Identify which cell holds the provided text, then report its (X, Y) central coordinate. 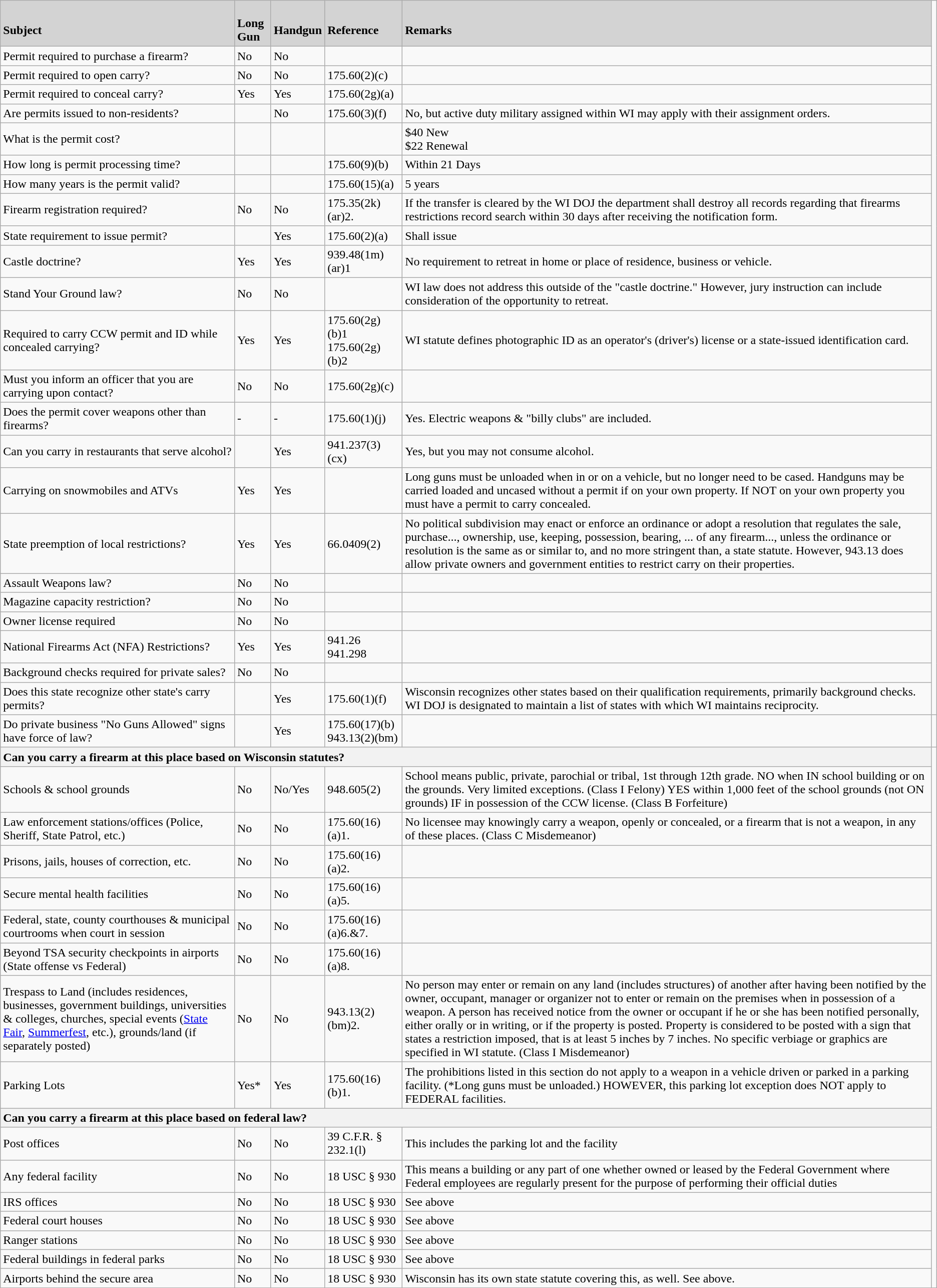
Castle doctrine? (118, 261)
175.60(16)(a)5. (363, 894)
Yes, but you may not consume alcohol. (667, 452)
Stand Your Ground law? (118, 293)
Does the permit cover weapons other than firearms? (118, 419)
Permit required to purchase a firearm? (118, 56)
What is the permit cost? (118, 139)
Secure mental health facilities (118, 894)
Permit required to conceal carry? (118, 94)
Ranger stations (118, 1240)
175.60(9)(b) (363, 165)
Remarks (667, 24)
175.60(17)(b) 943.13(2)(bm) (363, 731)
Yes* (252, 1085)
175.60(16)(a)8. (363, 959)
948.605(2) (363, 789)
No/Yes (297, 789)
Law enforcement stations/offices (Police, Sheriff, State Patrol, etc.) (118, 828)
Subject (118, 24)
Assault Weapons law? (118, 583)
175.60(2g)(c) (363, 387)
175.60(2g)(a) (363, 94)
Federal court houses (118, 1221)
175.35(2k)(ar)2. (363, 209)
Schools & school grounds (118, 789)
Prisons, jails, houses of correction, etc. (118, 861)
Beyond TSA security checkpoints in airports (State offense vs Federal) (118, 959)
Do private business "No Guns Allowed" signs have force of law? (118, 731)
175.60(3)(f) (363, 113)
Parking Lots (118, 1085)
IRS offices (118, 1202)
175.60(16)(b)1. (363, 1085)
Can you carry a firearm at this place based on federal law? (465, 1118)
66.0409(2) (363, 544)
Can you carry a firearm at this place based on Wisconsin statutes? (465, 757)
175.60(1)(j) (363, 419)
WI law does not address this outside of the "castle doctrine." However, jury instruction can include consideration of the opportunity to retreat. (667, 293)
Must you inform an officer that you are carrying upon contact? (118, 387)
175.60(16)(a)1. (363, 828)
Federal, state, county courthouses & municipal courtrooms when court in session (118, 926)
Background checks required for private sales? (118, 673)
Owner license required (118, 621)
Required to carry CCW permit and ID while concealed carrying? (118, 341)
941.26 941.298 (363, 647)
Airports behind the secure area (118, 1278)
$40 New$22 Renewal (667, 139)
Federal buildings in federal parks (118, 1259)
No, but active duty military assigned within WI may apply with their assignment orders. (667, 113)
State preemption of local restrictions? (118, 544)
No licensee may knowingly carry a weapon, openly or concealed, or a firearm that is not a weapon, in any of these places. (Class C Misdemeanor) (667, 828)
Does this state recognize other state's carry permits? (118, 698)
175.60(2)(c) (363, 75)
Are permits issued to non-residents? (118, 113)
943.13(2)(bm)2. (363, 1019)
National Firearms Act (NFA) Restrictions? (118, 647)
Permit required to open carry? (118, 75)
Yes. Electric weapons & "billy clubs" are included. (667, 419)
Long Gun (252, 24)
This includes the parking lot and the facility (667, 1144)
Shall issue (667, 235)
How long is permit processing time? (118, 165)
Wisconsin has its own state statute covering this, as well. See above. (667, 1278)
Carrying on snowmobiles and ATVs (118, 491)
175.60(1)(f) (363, 698)
175.60(2)(a) (363, 235)
Magazine capacity restriction? (118, 602)
175.60(16)(a)2. (363, 861)
Firearm registration required? (118, 209)
No requirement to retreat in home or place of residence, business or vehicle. (667, 261)
State requirement to issue permit? (118, 235)
5 years (667, 184)
Can you carry in restaurants that serve alcohol? (118, 452)
939.48(1m)(ar)1 (363, 261)
Within 21 Days (667, 165)
How many years is the permit valid? (118, 184)
Post offices (118, 1144)
Handgun (297, 24)
WI statute defines photographic ID as an operator's (driver's) license or a state-issued identification card. (667, 341)
39 C.F.R. § 232.1(l) (363, 1144)
175.60(16)(a)6.&7. (363, 926)
Reference (363, 24)
175.60(2g)(b)1 175.60(2g)(b)2 (363, 341)
175.60(15)(a) (363, 184)
941.237(3)(cx) (363, 452)
Any federal facility (118, 1176)
